Find where the given text appears and provide that cell's center as [x, y] coordinate. 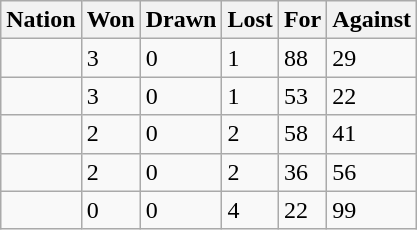
For [302, 20]
99 [372, 210]
4 [250, 210]
36 [302, 172]
Against [372, 20]
53 [302, 96]
29 [372, 58]
Nation [41, 20]
88 [302, 58]
Lost [250, 20]
58 [302, 134]
Won [110, 20]
Drawn [181, 20]
41 [372, 134]
56 [372, 172]
